Provide the [x, y] coordinate of the cell's center where the given text is located.  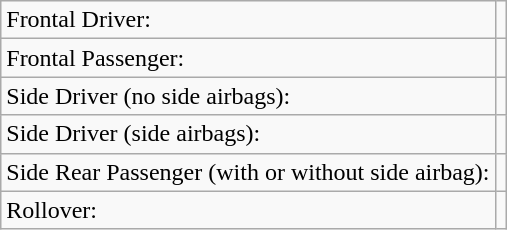
Frontal Driver: [248, 20]
Rollover: [248, 210]
Side Driver (no side airbags): [248, 96]
Frontal Passenger: [248, 58]
Side Driver (side airbags): [248, 134]
Side Rear Passenger (with or without side airbag): [248, 172]
